Search for the cell housing the specified text and yield its [x, y] center coordinate. 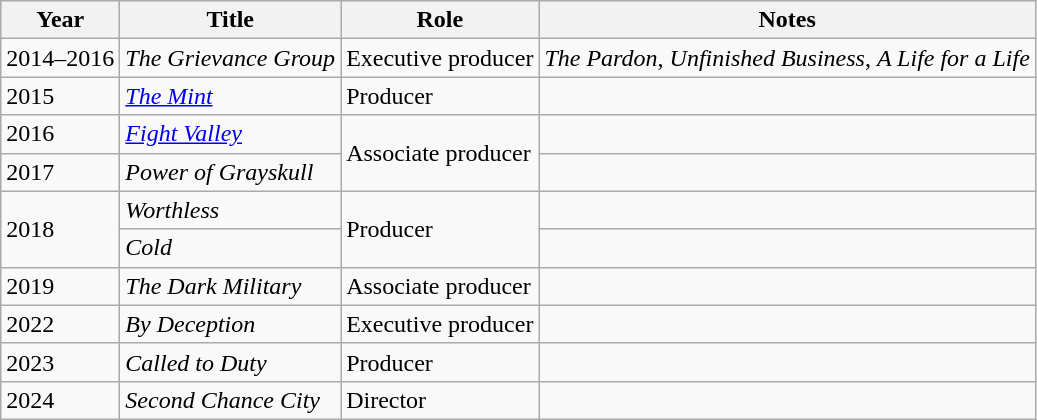
By Deception [230, 324]
Director [440, 400]
Year [60, 20]
2023 [60, 362]
Power of Grayskull [230, 172]
2014–2016 [60, 58]
2022 [60, 324]
Role [440, 20]
2016 [60, 134]
Cold [230, 248]
Notes [787, 20]
The Pardon, Unfinished Business, A Life for a Life [787, 58]
Second Chance City [230, 400]
The Grievance Group [230, 58]
Fight Valley [230, 134]
2018 [60, 229]
2024 [60, 400]
Called to Duty [230, 362]
2019 [60, 286]
2017 [60, 172]
Worthless [230, 210]
The Mint [230, 96]
2015 [60, 96]
Title [230, 20]
The Dark Military [230, 286]
